Pinpoint the cell where the given text exists, returning its [x, y] midpoint coordinate. 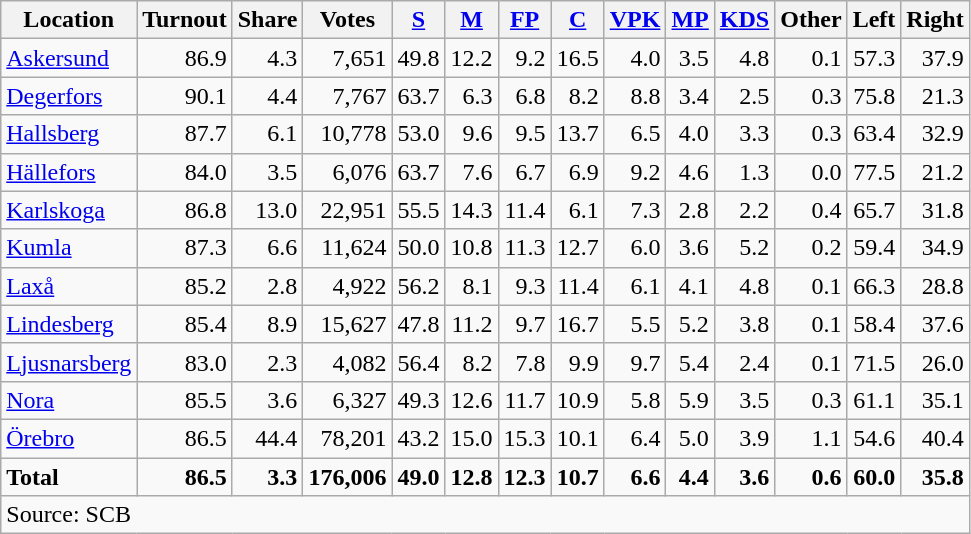
50.0 [418, 248]
21.3 [935, 96]
7.3 [635, 210]
43.2 [418, 438]
12.6 [472, 400]
57.3 [874, 58]
6.8 [524, 96]
85.5 [185, 400]
71.5 [874, 362]
12.7 [578, 248]
37.9 [935, 58]
4,082 [348, 362]
2.3 [268, 362]
13.7 [578, 134]
9.5 [524, 134]
86.8 [185, 210]
1.3 [744, 172]
11.3 [524, 248]
87.7 [185, 134]
6.7 [524, 172]
87.3 [185, 248]
Kumla [69, 248]
14.3 [472, 210]
10,778 [348, 134]
3.4 [690, 96]
49.0 [418, 477]
28.8 [935, 286]
12.3 [524, 477]
35.8 [935, 477]
63.4 [874, 134]
VPK [635, 20]
61.1 [874, 400]
6.4 [635, 438]
77.5 [874, 172]
11,624 [348, 248]
58.4 [874, 324]
85.2 [185, 286]
49.3 [418, 400]
10.7 [578, 477]
10.9 [578, 400]
10.1 [578, 438]
FP [524, 20]
5.8 [635, 400]
8.8 [635, 96]
Share [268, 20]
5.4 [690, 362]
16.7 [578, 324]
9.6 [472, 134]
56.2 [418, 286]
56.4 [418, 362]
12.2 [472, 58]
10.8 [472, 248]
15,627 [348, 324]
85.4 [185, 324]
Location [69, 20]
66.3 [874, 286]
Votes [348, 20]
34.9 [935, 248]
Karlskoga [69, 210]
S [418, 20]
MP [690, 20]
7.8 [524, 362]
86.9 [185, 58]
5.0 [690, 438]
47.8 [418, 324]
6.9 [578, 172]
26.0 [935, 362]
75.8 [874, 96]
2.2 [744, 210]
Askersund [69, 58]
0.6 [811, 477]
6,327 [348, 400]
8.1 [472, 286]
9.9 [578, 362]
7,651 [348, 58]
0.0 [811, 172]
53.0 [418, 134]
Örebro [69, 438]
31.8 [935, 210]
Degerfors [69, 96]
Other [811, 20]
0.4 [811, 210]
83.0 [185, 362]
6.0 [635, 248]
Left [874, 20]
Ljusnarsberg [69, 362]
Turnout [185, 20]
M [472, 20]
KDS [744, 20]
84.0 [185, 172]
Hallsberg [69, 134]
40.4 [935, 438]
4.3 [268, 58]
6.3 [472, 96]
0.2 [811, 248]
59.4 [874, 248]
35.1 [935, 400]
Hällefors [69, 172]
Right [935, 20]
4.1 [690, 286]
Laxå [69, 286]
2.4 [744, 362]
54.6 [874, 438]
16.5 [578, 58]
90.1 [185, 96]
11.2 [472, 324]
6.5 [635, 134]
9.3 [524, 286]
11.7 [524, 400]
6,076 [348, 172]
12.8 [472, 477]
15.0 [472, 438]
37.6 [935, 324]
55.5 [418, 210]
2.5 [744, 96]
3.8 [744, 324]
5.9 [690, 400]
Lindesberg [69, 324]
4.6 [690, 172]
15.3 [524, 438]
7.6 [472, 172]
13.0 [268, 210]
1.1 [811, 438]
22,951 [348, 210]
21.2 [935, 172]
4,922 [348, 286]
Nora [69, 400]
C [578, 20]
44.4 [268, 438]
Source: SCB [485, 515]
32.9 [935, 134]
Total [69, 477]
5.5 [635, 324]
49.8 [418, 58]
65.7 [874, 210]
176,006 [348, 477]
7,767 [348, 96]
3.9 [744, 438]
78,201 [348, 438]
60.0 [874, 477]
8.9 [268, 324]
